Scan for the cell matching the given text and deliver its [X, Y] coordinate at center. 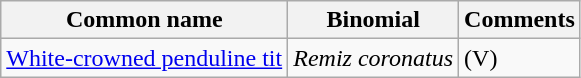
White-crowned penduline tit [144, 58]
Remiz coronatus [374, 58]
(V) [520, 58]
Comments [520, 20]
Common name [144, 20]
Binomial [374, 20]
